Search for the cell housing the specified text and yield its (X, Y) center coordinate. 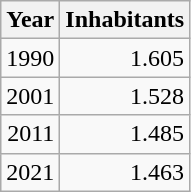
1990 (30, 58)
1.485 (125, 134)
2001 (30, 96)
1.605 (125, 58)
Inhabitants (125, 20)
1.463 (125, 172)
1.528 (125, 96)
2021 (30, 172)
Year (30, 20)
2011 (30, 134)
